From the cell containing the given text, extract its center point as (x, y) coordinate. 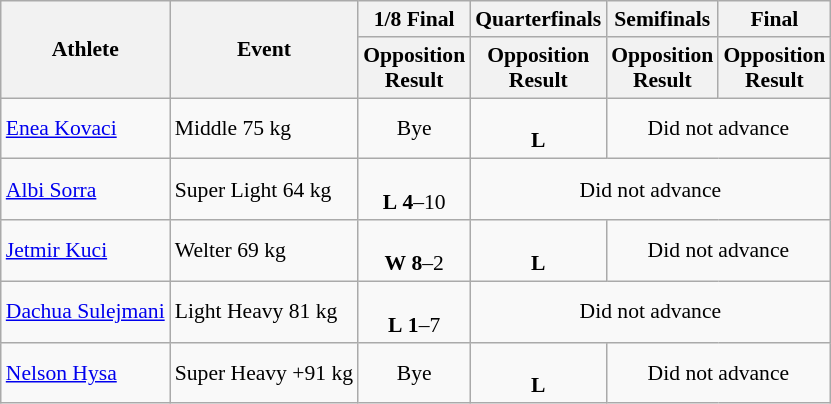
Event (264, 50)
L 4–10 (414, 190)
Nelson Hysa (86, 372)
Semifinals (662, 19)
Athlete (86, 50)
W 8–2 (414, 250)
Final (774, 19)
Middle 75 kg (264, 128)
Super Heavy +91 kg (264, 372)
Light Heavy 81 kg (264, 312)
L 1–7 (414, 312)
Jetmir Kuci (86, 250)
Super Light 64 kg (264, 190)
Dachua Sulejmani (86, 312)
Albi Sorra (86, 190)
1/8 Final (414, 19)
Welter 69 kg (264, 250)
Enea Kovaci (86, 128)
Quarterfinals (538, 19)
